Output the (x, y) coordinate of the center of the cell containing the given text.  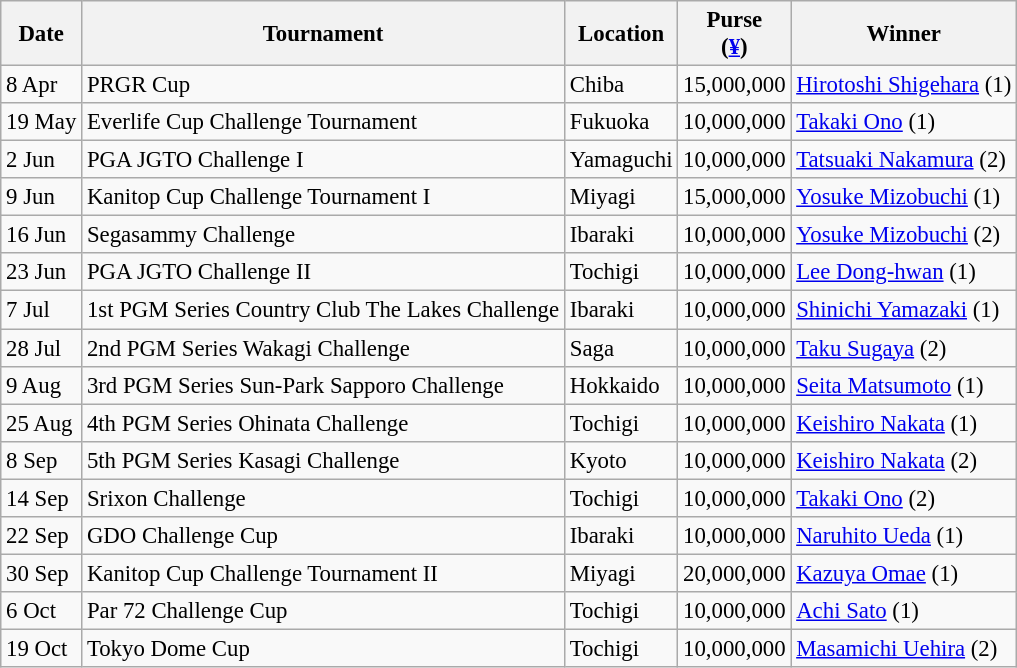
Achi Sato (1) (904, 611)
Tatsuaki Nakamura (2) (904, 160)
Location (620, 34)
30 Sep (42, 573)
Kazuya Omae (1) (904, 573)
Hirotoshi Shigehara (1) (904, 85)
Seita Matsumoto (1) (904, 385)
19 May (42, 122)
Shinichi Yamazaki (1) (904, 310)
9 Aug (42, 385)
16 Jun (42, 235)
Everlife Cup Challenge Tournament (324, 122)
23 Jun (42, 273)
20,000,000 (734, 573)
Tournament (324, 34)
19 Oct (42, 648)
2nd PGM Series Wakagi Challenge (324, 348)
Purse(¥) (734, 34)
Fukuoka (620, 122)
Keishiro Nakata (2) (904, 460)
Saga (620, 348)
Kyoto (620, 460)
PRGR Cup (324, 85)
PGA JGTO Challenge II (324, 273)
3rd PGM Series Sun-Park Sapporo Challenge (324, 385)
1st PGM Series Country Club The Lakes Challenge (324, 310)
14 Sep (42, 498)
22 Sep (42, 536)
Srixon Challenge (324, 498)
25 Aug (42, 423)
5th PGM Series Kasagi Challenge (324, 460)
Takaki Ono (2) (904, 498)
8 Sep (42, 460)
Winner (904, 34)
Naruhito Ueda (1) (904, 536)
Keishiro Nakata (1) (904, 423)
7 Jul (42, 310)
Yamaguchi (620, 160)
8 Apr (42, 85)
9 Jun (42, 197)
Par 72 Challenge Cup (324, 611)
Kanitop Cup Challenge Tournament I (324, 197)
6 Oct (42, 611)
Masamichi Uehira (2) (904, 648)
GDO Challenge Cup (324, 536)
4th PGM Series Ohinata Challenge (324, 423)
28 Jul (42, 348)
Takaki Ono (1) (904, 122)
Chiba (620, 85)
Yosuke Mizobuchi (1) (904, 197)
Tokyo Dome Cup (324, 648)
Yosuke Mizobuchi (2) (904, 235)
Lee Dong-hwan (1) (904, 273)
Hokkaido (620, 385)
Date (42, 34)
Taku Sugaya (2) (904, 348)
PGA JGTO Challenge I (324, 160)
2 Jun (42, 160)
Segasammy Challenge (324, 235)
Kanitop Cup Challenge Tournament II (324, 573)
